Identify which cell holds the provided text, then report its [X, Y] central coordinate. 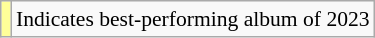
Indicates best-performing album of 2023 [193, 19]
